Provide the [X, Y] coordinate of the cell's center where the given text is located.  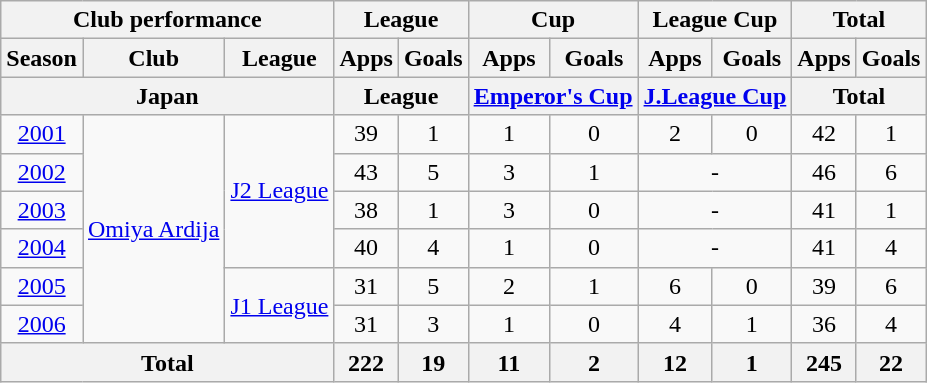
Emperor's Cup [553, 96]
Club [153, 58]
2005 [42, 286]
222 [366, 362]
245 [824, 362]
2003 [42, 210]
J1 League [280, 305]
Season [42, 58]
2006 [42, 324]
Japan [168, 96]
Cup [553, 20]
Club performance [168, 20]
2001 [42, 134]
2002 [42, 172]
11 [509, 362]
22 [891, 362]
12 [675, 362]
38 [366, 210]
J2 League [280, 191]
League Cup [715, 20]
Omiya Ardija [153, 229]
J.League Cup [715, 96]
19 [433, 362]
2004 [42, 248]
40 [366, 248]
43 [366, 172]
46 [824, 172]
36 [824, 324]
42 [824, 134]
